Capture the cell that displays the provided text and extract its [X, Y] central coordinate. 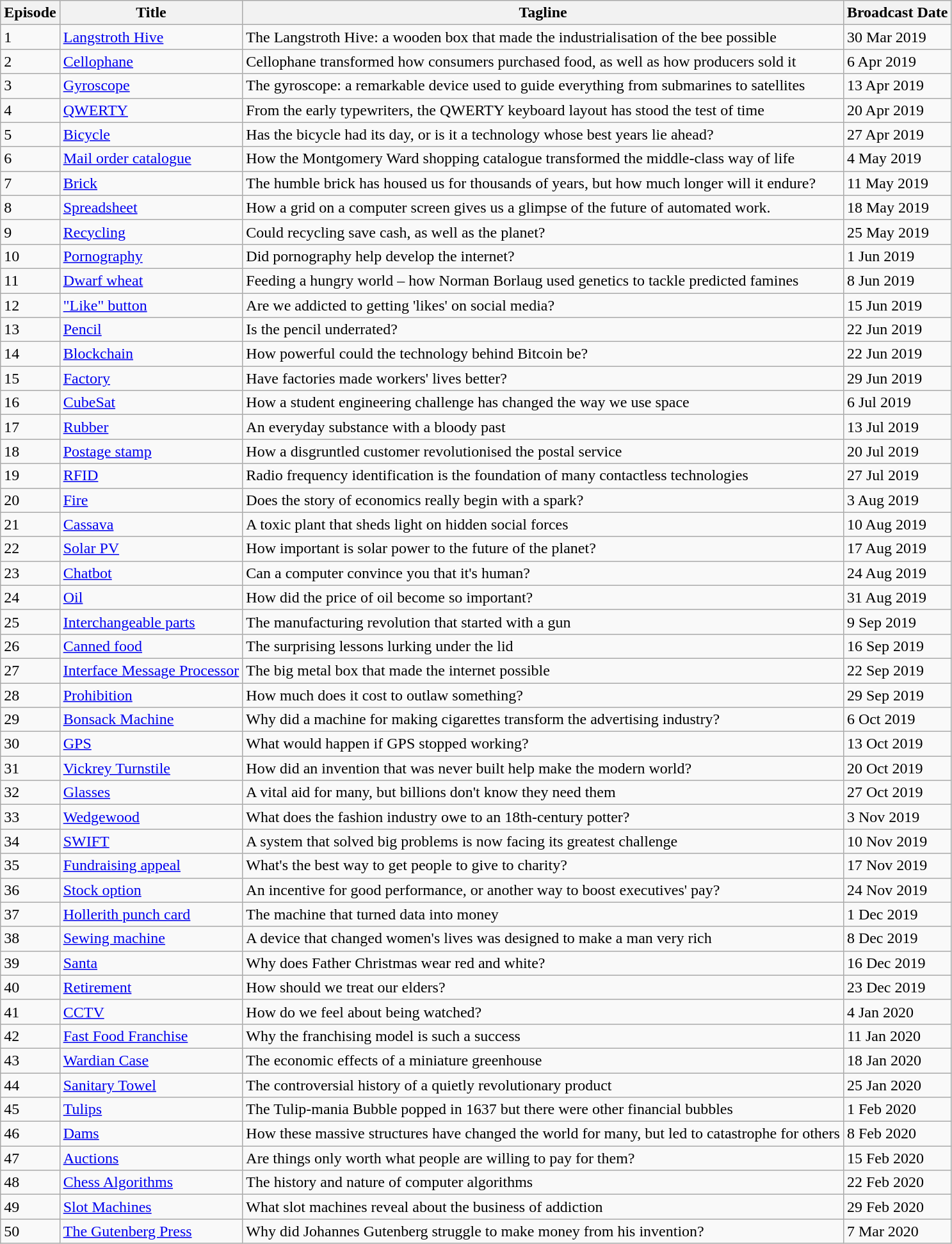
8 [30, 207]
Feeding a hungry world – how Norman Borlaug used genetics to tackle predicted famines [543, 280]
7 Mar 2020 [898, 1231]
What's the best way to get people to give to charity? [543, 866]
27 Oct 2019 [898, 793]
Why did a machine for making cigarettes transform the advertising industry? [543, 720]
Pornography [151, 256]
18 May 2019 [898, 207]
Postage stamp [151, 451]
29 Sep 2019 [898, 695]
How should we treat our elders? [543, 987]
44 [30, 1085]
20 Jul 2019 [898, 451]
23 Dec 2019 [898, 987]
30 [30, 744]
16 Dec 2019 [898, 963]
1 Jun 2019 [898, 256]
15 Feb 2020 [898, 1158]
27 [30, 670]
1 [30, 37]
7 [30, 183]
Fast Food Franchise [151, 1036]
Sewing machine [151, 939]
48 [30, 1183]
Can a computer convince you that it's human? [543, 573]
Sanitary Towel [151, 1085]
What does the fashion industry owe to an 18th-century potter? [543, 817]
Why does Father Christmas wear red and white? [543, 963]
How important is solar power to the future of the planet? [543, 549]
Fundraising appeal [151, 866]
Wardian Case [151, 1060]
A toxic plant that sheds light on hidden social forces [543, 524]
Fire [151, 500]
13 Jul 2019 [898, 427]
Tagline [543, 13]
Cellophane transformed how consumers purchased food, as well as how producers sold it [543, 61]
An everyday substance with a bloody past [543, 427]
Rubber [151, 427]
Interchangeable parts [151, 622]
Dwarf wheat [151, 280]
6 Apr 2019 [898, 61]
Glasses [151, 793]
33 [30, 817]
22 [30, 549]
How do we feel about being watched? [543, 1012]
45 [30, 1110]
37 [30, 914]
CubeSat [151, 403]
3 Aug 2019 [898, 500]
Recycling [151, 232]
Title [151, 13]
9 [30, 232]
Could recycling save cash, as well as the planet? [543, 232]
"Like" button [151, 305]
9 Sep 2019 [898, 622]
16 Sep 2019 [898, 646]
Spreadsheet [151, 207]
Radio frequency identification is the foundation of many contactless technologies [543, 476]
The economic effects of a miniature greenhouse [543, 1060]
1 Feb 2020 [898, 1110]
25 Jan 2020 [898, 1085]
A system that solved big problems is now facing its greatest challenge [543, 841]
18 Jan 2020 [898, 1060]
3 Nov 2019 [898, 817]
Auctions [151, 1158]
Vickrey Turnstile [151, 768]
20 Apr 2019 [898, 110]
46 [30, 1134]
10 Nov 2019 [898, 841]
QWERTY [151, 110]
27 Apr 2019 [898, 134]
How the Montgomery Ward shopping catalogue transformed the middle-class way of life [543, 159]
Episode [30, 13]
17 [30, 427]
Cassava [151, 524]
40 [30, 987]
Prohibition [151, 695]
RFID [151, 476]
5 [30, 134]
CCTV [151, 1012]
42 [30, 1036]
Are we addicted to getting 'likes' on social media? [543, 305]
17 Nov 2019 [898, 866]
Stock option [151, 890]
Factory [151, 378]
29 [30, 720]
The history and nature of computer algorithms [543, 1183]
16 [30, 403]
The gyroscope: a remarkable device used to guide everything from submarines to satellites [543, 86]
6 Jul 2019 [898, 403]
22 Sep 2019 [898, 670]
Cellophane [151, 61]
8 Jun 2019 [898, 280]
The machine that turned data into money [543, 914]
13 Oct 2019 [898, 744]
How these massive structures have changed the world for many, but led to catastrophe for others [543, 1134]
How powerful could the technology behind Bitcoin be? [543, 354]
21 [30, 524]
50 [30, 1231]
38 [30, 939]
11 May 2019 [898, 183]
Chess Algorithms [151, 1183]
How a disgruntled customer revolutionised the postal service [543, 451]
25 May 2019 [898, 232]
41 [30, 1012]
The big metal box that made the internet possible [543, 670]
The Gutenberg Press [151, 1231]
27 Jul 2019 [898, 476]
Gyroscope [151, 86]
How did an invention that was never built help make the modern world? [543, 768]
An incentive for good performance, or another way to boost executives' pay? [543, 890]
15 Jun 2019 [898, 305]
Interface Message Processor [151, 670]
Broadcast Date [898, 13]
11 [30, 280]
49 [30, 1207]
Pencil [151, 330]
47 [30, 1158]
31 [30, 768]
4 May 2019 [898, 159]
8 Dec 2019 [898, 939]
4 Jan 2020 [898, 1012]
Is the pencil underrated? [543, 330]
Dams [151, 1134]
2 [30, 61]
The Tulip-mania Bubble popped in 1637 but there were other financial bubbles [543, 1110]
Why did Johannes Gutenberg struggle to make money from his invention? [543, 1231]
22 Feb 2020 [898, 1183]
26 [30, 646]
The humble brick has housed us for thousands of years, but how much longer will it endure? [543, 183]
1 Dec 2019 [898, 914]
Chatbot [151, 573]
Langstroth Hive [151, 37]
Bonsack Machine [151, 720]
Brick [151, 183]
20 Oct 2019 [898, 768]
29 Feb 2020 [898, 1207]
17 Aug 2019 [898, 549]
3 [30, 86]
SWIFT [151, 841]
8 Feb 2020 [898, 1134]
13 Apr 2019 [898, 86]
Retirement [151, 987]
18 [30, 451]
Why the franchising model is such a success [543, 1036]
A device that changed women's lives was designed to make a man very rich [543, 939]
24 [30, 597]
31 Aug 2019 [898, 597]
12 [30, 305]
How much does it cost to outlaw something? [543, 695]
6 [30, 159]
4 [30, 110]
From the early typewriters, the QWERTY keyboard layout has stood the test of time [543, 110]
11 Jan 2020 [898, 1036]
39 [30, 963]
43 [30, 1060]
Solar PV [151, 549]
24 Aug 2019 [898, 573]
20 [30, 500]
Bicycle [151, 134]
A vital aid for many, but billions don't know they need them [543, 793]
29 Jun 2019 [898, 378]
How did the price of oil become so important? [543, 597]
25 [30, 622]
Tulips [151, 1110]
What slot machines reveal about the business of addiction [543, 1207]
6 Oct 2019 [898, 720]
10 Aug 2019 [898, 524]
24 Nov 2019 [898, 890]
36 [30, 890]
The surprising lessons lurking under the lid [543, 646]
The Langstroth Hive: a wooden box that made the industrialisation of the bee possible [543, 37]
How a grid on a computer screen gives us a glimpse of the future of automated work. [543, 207]
The controversial history of a quietly revolutionary product [543, 1085]
Santa [151, 963]
Hollerith punch card [151, 914]
28 [30, 695]
15 [30, 378]
30 Mar 2019 [898, 37]
What would happen if GPS stopped working? [543, 744]
13 [30, 330]
Mail order catalogue [151, 159]
Are things only worth what people are willing to pay for them? [543, 1158]
Has the bicycle had its day, or is it a technology whose best years lie ahead? [543, 134]
Did pornography help develop the internet? [543, 256]
Blockchain [151, 354]
GPS [151, 744]
32 [30, 793]
How a student engineering challenge has changed the way we use space [543, 403]
Have factories made workers' lives better? [543, 378]
Does the story of economics really begin with a spark? [543, 500]
23 [30, 573]
The manufacturing revolution that started with a gun [543, 622]
10 [30, 256]
19 [30, 476]
Oil [151, 597]
Slot Machines [151, 1207]
34 [30, 841]
Canned food [151, 646]
35 [30, 866]
Wedgewood [151, 817]
14 [30, 354]
